Locate the cell with the specified text and output its [x, y] center coordinate. 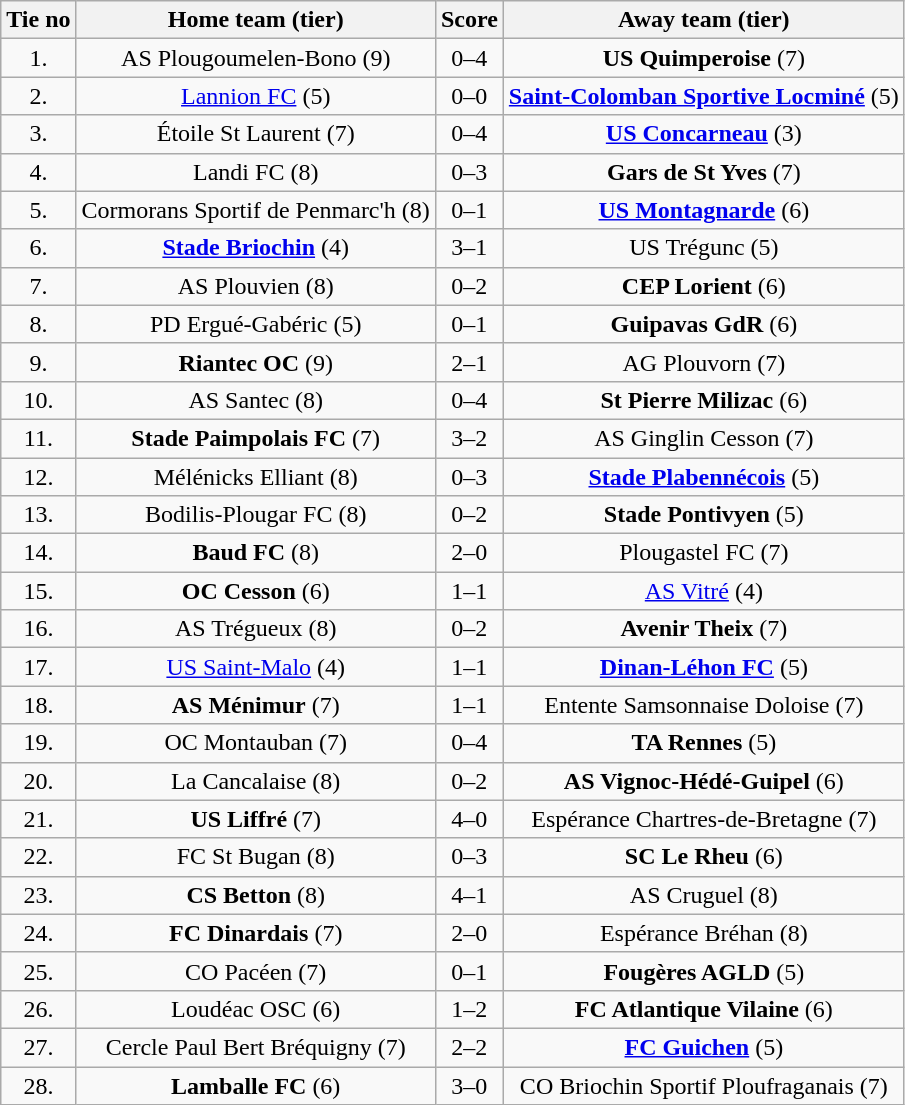
AS Plougoumelen-Bono (9) [256, 58]
1–2 [469, 1009]
Score [469, 20]
12. [38, 477]
4–0 [469, 819]
US Saint-Malo (4) [256, 667]
OC Cesson (6) [256, 591]
27. [38, 1047]
3–2 [469, 438]
10. [38, 400]
Tie no [38, 20]
3–1 [469, 248]
Espérance Chartres-de-Bretagne (7) [704, 819]
US Concarneau (3) [704, 134]
FC Atlantique Vilaine (6) [704, 1009]
CEP Lorient (6) [704, 286]
St Pierre Milizac (6) [704, 400]
21. [38, 819]
PD Ergué-Gabéric (5) [256, 324]
FC St Bugan (8) [256, 857]
FC Dinardais (7) [256, 933]
4. [38, 172]
AS Ginglin Cesson (7) [704, 438]
Mélénicks Elliant (8) [256, 477]
11. [38, 438]
Away team (tier) [704, 20]
0–0 [469, 96]
Entente Samsonnaise Doloise (7) [704, 705]
24. [38, 933]
AS Santec (8) [256, 400]
SC Le Rheu (6) [704, 857]
CO Briochin Sportif Ploufraganais (7) [704, 1085]
20. [38, 781]
Home team (tier) [256, 20]
Espérance Bréhan (8) [704, 933]
8. [38, 324]
Stade Pontivyen (5) [704, 515]
TA Rennes (5) [704, 743]
Loudéac OSC (6) [256, 1009]
AS Cruguel (8) [704, 895]
Gars de St Yves (7) [704, 172]
AS Trégueux (8) [256, 629]
Cormorans Sportif de Penmarc'h (8) [256, 210]
Bodilis-Plougar FC (8) [256, 515]
Stade Briochin (4) [256, 248]
23. [38, 895]
14. [38, 553]
Lamballe FC (6) [256, 1085]
19. [38, 743]
AS Ménimur (7) [256, 705]
Dinan-Léhon FC (5) [704, 667]
Baud FC (8) [256, 553]
6. [38, 248]
18. [38, 705]
FC Guichen (5) [704, 1047]
5. [38, 210]
1. [38, 58]
OC Montauban (7) [256, 743]
28. [38, 1085]
Riantec OC (9) [256, 362]
26. [38, 1009]
25. [38, 971]
La Cancalaise (8) [256, 781]
US Quimperoise (7) [704, 58]
Stade Plabennécois (5) [704, 477]
9. [38, 362]
Landi FC (8) [256, 172]
4–1 [469, 895]
US Liffré (7) [256, 819]
2–1 [469, 362]
3. [38, 134]
17. [38, 667]
Avenir Theix (7) [704, 629]
15. [38, 591]
US Trégunc (5) [704, 248]
AS Plouvien (8) [256, 286]
Lannion FC (5) [256, 96]
16. [38, 629]
7. [38, 286]
Étoile St Laurent (7) [256, 134]
Stade Paimpolais FC (7) [256, 438]
AG Plouvorn (7) [704, 362]
Saint-Colomban Sportive Locminé (5) [704, 96]
US Montagnarde (6) [704, 210]
AS Vignoc-Hédé-Guipel (6) [704, 781]
CO Pacéen (7) [256, 971]
3–0 [469, 1085]
13. [38, 515]
Guipavas GdR (6) [704, 324]
AS Vitré (4) [704, 591]
2. [38, 96]
Plougastel FC (7) [704, 553]
CS Betton (8) [256, 895]
2–2 [469, 1047]
Fougères AGLD (5) [704, 971]
Cercle Paul Bert Bréquigny (7) [256, 1047]
22. [38, 857]
